For the text-containing cell, return its midpoint in (X, Y) coordinate format. 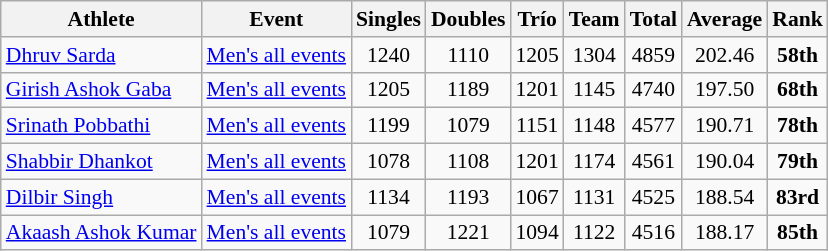
1145 (594, 90)
4740 (654, 90)
1151 (536, 126)
4859 (654, 55)
190.04 (724, 162)
Doubles (468, 19)
Team (594, 19)
188.17 (724, 233)
68th (798, 90)
4525 (654, 197)
Athlete (102, 19)
4561 (654, 162)
190.71 (724, 126)
1193 (468, 197)
4577 (654, 126)
1110 (468, 55)
197.50 (724, 90)
79th (798, 162)
1304 (594, 55)
Singles (388, 19)
1131 (594, 197)
78th (798, 126)
Total (654, 19)
1240 (388, 55)
1221 (468, 233)
58th (798, 55)
Rank (798, 19)
Srinath Pobbathi (102, 126)
Trío (536, 19)
Dhruv Sarda (102, 55)
1174 (594, 162)
1122 (594, 233)
1189 (468, 90)
Girish Ashok Gaba (102, 90)
Event (277, 19)
1078 (388, 162)
188.54 (724, 197)
1199 (388, 126)
1108 (468, 162)
1134 (388, 197)
202.46 (724, 55)
Akaash Ashok Kumar (102, 233)
85th (798, 233)
Average (724, 19)
Dilbir Singh (102, 197)
1094 (536, 233)
1067 (536, 197)
Shabbir Dhankot (102, 162)
4516 (654, 233)
1148 (594, 126)
83rd (798, 197)
